Identify which cell holds the provided text, then report its [X, Y] central coordinate. 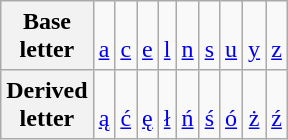
u [232, 36]
l [167, 36]
ź [277, 104]
ż [254, 104]
n [188, 36]
ć [126, 104]
s [209, 36]
z [277, 36]
y [254, 36]
ś [209, 104]
e [148, 36]
a [104, 36]
Base letter [47, 36]
ł [167, 104]
ó [232, 104]
Derived letter [47, 104]
c [126, 36]
ń [188, 104]
ę [148, 104]
ą [104, 104]
